Provide the (X, Y) coordinate of the cell's center where the given text is located.  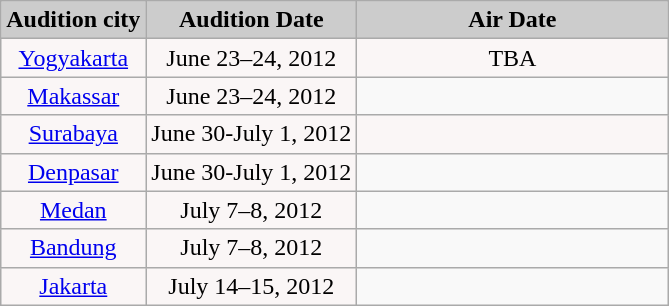
Jakarta (74, 286)
Bandung (74, 248)
TBA (512, 58)
Medan (74, 210)
Audition city (74, 20)
Audition Date (252, 20)
Yogyakarta (74, 58)
Air Date (512, 20)
Makassar (74, 96)
July 14–15, 2012 (252, 286)
Surabaya (74, 134)
Denpasar (74, 172)
